Detect which cell encompasses the target text, then output its [X, Y] center coordinate. 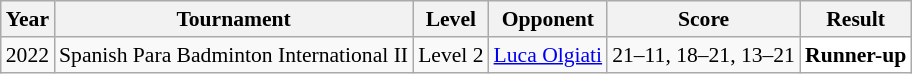
Level 2 [450, 55]
Opponent [548, 19]
Result [856, 19]
Runner-up [856, 55]
Score [704, 19]
Tournament [234, 19]
Year [28, 19]
Level [450, 19]
2022 [28, 55]
Spanish Para Badminton International II [234, 55]
Luca Olgiati [548, 55]
21–11, 18–21, 13–21 [704, 55]
